Identify which cell holds the provided text, then report its [x, y] central coordinate. 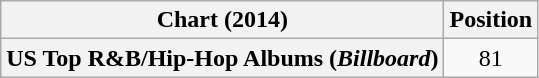
Chart (2014) [222, 20]
US Top R&B/Hip-Hop Albums (Billboard) [222, 58]
Position [491, 20]
81 [491, 58]
